Capture the cell that displays the provided text and extract its [x, y] central coordinate. 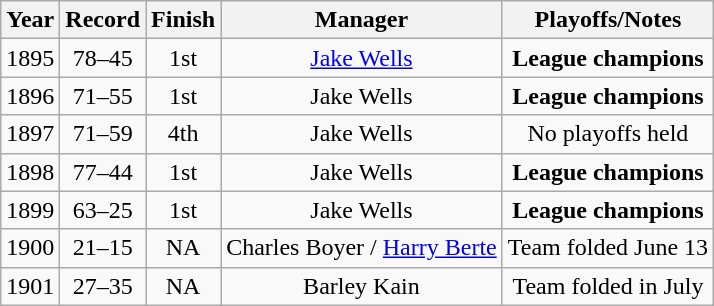
1897 [30, 134]
Playoffs/Notes [608, 20]
Finish [184, 20]
77–44 [103, 172]
21–15 [103, 248]
71–55 [103, 96]
1895 [30, 58]
1900 [30, 248]
1898 [30, 172]
Team folded in July [608, 286]
4th [184, 134]
71–59 [103, 134]
No playoffs held [608, 134]
1896 [30, 96]
Record [103, 20]
1899 [30, 210]
Manager [362, 20]
Year [30, 20]
78–45 [103, 58]
63–25 [103, 210]
Charles Boyer / Harry Berte [362, 248]
27–35 [103, 286]
Barley Kain [362, 286]
1901 [30, 286]
Team folded June 13 [608, 248]
